Locate the cell with the specified text and output its [x, y] center coordinate. 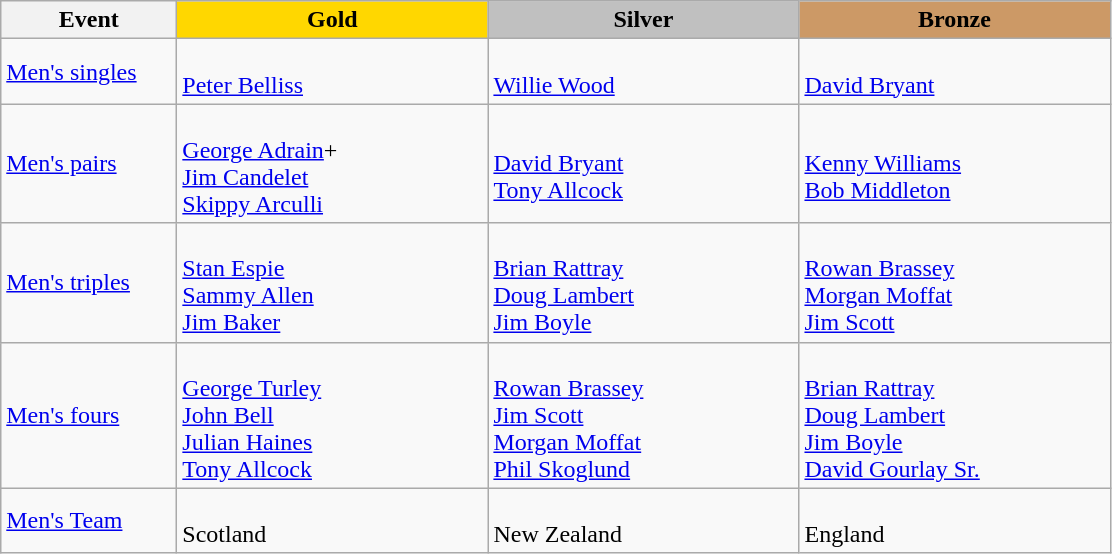
Gold [332, 20]
Rowan BrasseyMorgan Moffat Jim Scott [954, 282]
David Bryant Tony Allcock [644, 164]
Brian Rattray Doug Lambert Jim Boyle David Gourlay Sr. [954, 415]
Brian Rattray Doug Lambert Jim Boyle [644, 282]
Rowan Brassey Jim Scott Morgan Moffat Phil Skoglund [644, 415]
Bronze [954, 20]
Kenny Williams Bob Middleton [954, 164]
Peter Belliss [332, 72]
Men's triples [89, 282]
David Bryant [954, 72]
Scotland [332, 520]
George Adrain+ Jim Candelet Skippy Arculli [332, 164]
Willie Wood [644, 72]
Men's singles [89, 72]
George Turley John Bell Julian Haines Tony Allcock [332, 415]
New Zealand [644, 520]
Men's pairs [89, 164]
Men's fours [89, 415]
Event [89, 20]
England [954, 520]
Silver [644, 20]
Stan Espie Sammy Allen Jim Baker [332, 282]
Men's Team [89, 520]
